Capture the cell that displays the provided text and extract its (x, y) central coordinate. 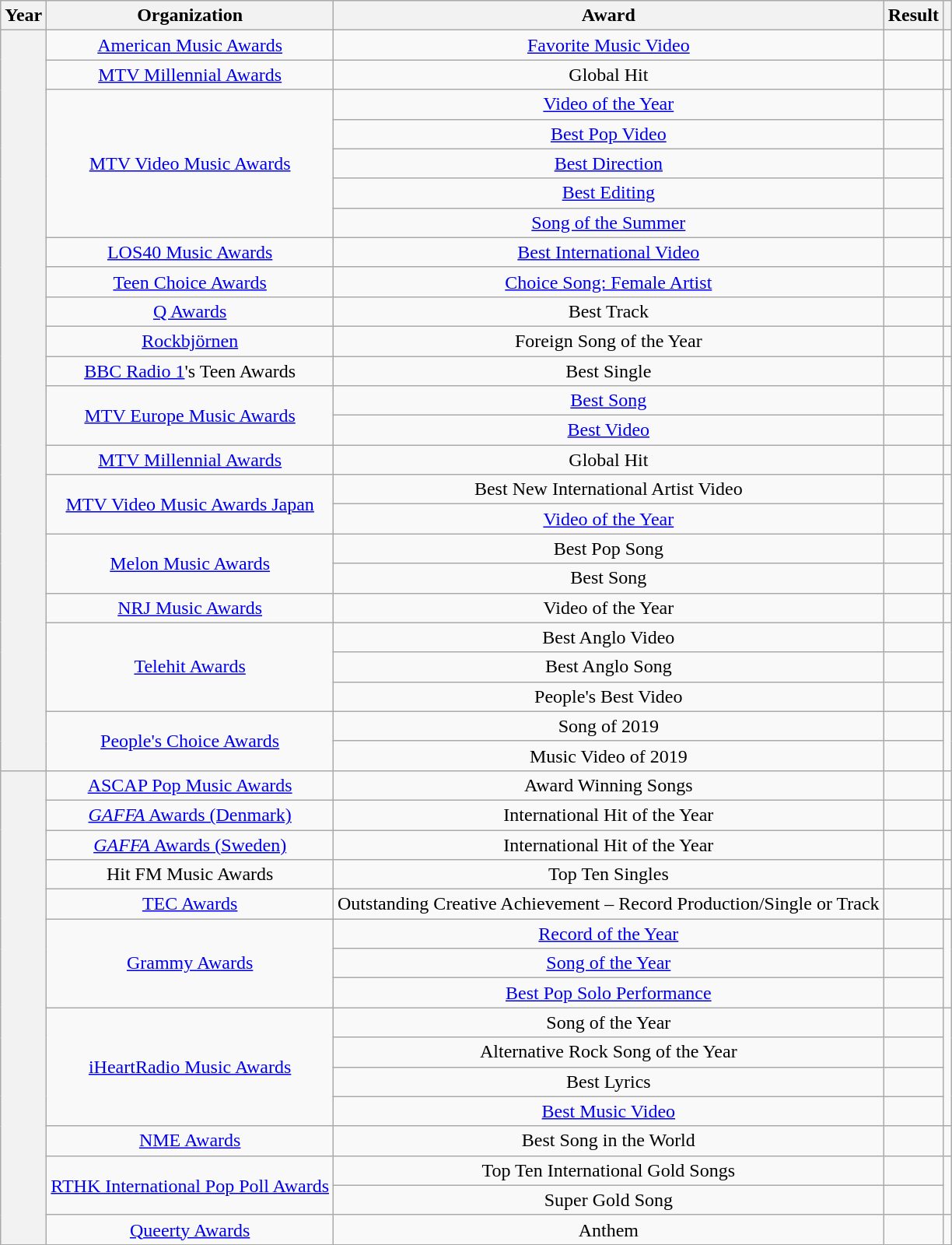
BBC Radio 1's Teen Awards (190, 371)
Melon Music Awards (190, 563)
Best Anglo Song (609, 667)
MTV Video Music Awards (190, 163)
Best Pop Video (609, 134)
iHeartRadio Music Awards (190, 1067)
Record of the Year (609, 934)
Best Lyrics (609, 1082)
MTV Video Music Awards Japan (190, 504)
Grammy Awards (190, 963)
Queerty Awards (190, 1229)
Award (609, 16)
Organization (190, 16)
Top Ten Singles (609, 875)
Result (913, 16)
ASCAP Pop Music Awards (190, 785)
Best Pop Song (609, 549)
Outstanding Creative Achievement – Record Production/Single or Track (609, 904)
Telehit Awards (190, 667)
GAFFA Awards (Denmark) (190, 815)
TEC Awards (190, 904)
Super Gold Song (609, 1200)
Anthem (609, 1229)
MTV Europe Music Awards (190, 416)
Best Editing (609, 193)
Alternative Rock Song of the Year (609, 1052)
Favorite Music Video (609, 45)
People's Choice Awards (190, 741)
Best Song in the World (609, 1141)
Best Direction (609, 163)
Choice Song: Female Artist (609, 282)
NME Awards (190, 1141)
Q Awards (190, 311)
Top Ten International Gold Songs (609, 1170)
GAFFA Awards (Sweden) (190, 844)
Song of the Summer (609, 223)
Best Anglo Video (609, 637)
Best Single (609, 371)
Award Winning Songs (609, 785)
Hit FM Music Awards (190, 875)
Year (23, 16)
Foreign Song of the Year (609, 341)
RTHK International Pop Poll Awards (190, 1185)
Teen Choice Awards (190, 282)
LOS40 Music Awards (190, 252)
Best Music Video (609, 1111)
Best Video (609, 430)
People's Best Video (609, 696)
Best New International Artist Video (609, 489)
Best International Video (609, 252)
American Music Awards (190, 45)
Best Pop Solo Performance (609, 993)
Rockbjörnen (190, 341)
Best Track (609, 311)
Music Video of 2019 (609, 756)
NRJ Music Awards (190, 608)
Song of 2019 (609, 726)
